Provide the (x, y) coordinate of the cell's center where the given text is located.  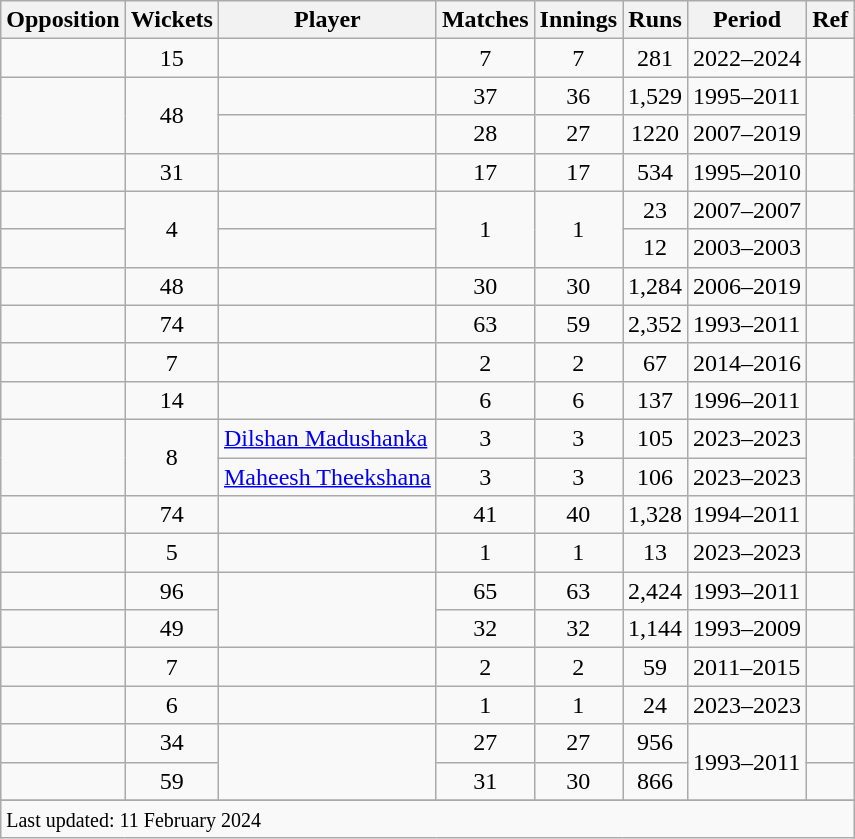
Last updated: 11 February 2024 (428, 819)
2022–2024 (748, 58)
15 (172, 58)
Period (748, 20)
Dilshan Madushanka (327, 438)
36 (578, 96)
1,328 (656, 515)
4 (172, 229)
1,144 (656, 629)
2,352 (656, 324)
866 (656, 781)
Maheesh Theekshana (327, 477)
2006–2019 (748, 286)
2003–2003 (748, 248)
1,284 (656, 286)
5 (172, 553)
1,529 (656, 96)
106 (656, 477)
2011–2015 (748, 667)
23 (656, 210)
2,424 (656, 591)
1220 (656, 134)
Wickets (172, 20)
1996–2011 (748, 400)
2007–2007 (748, 210)
37 (485, 96)
14 (172, 400)
Runs (656, 20)
67 (656, 362)
8 (172, 457)
24 (656, 705)
2014–2016 (748, 362)
12 (656, 248)
Innings (578, 20)
281 (656, 58)
1995–2011 (748, 96)
Player (327, 20)
Matches (485, 20)
1995–2010 (748, 172)
40 (578, 515)
956 (656, 743)
28 (485, 134)
2007–2019 (748, 134)
13 (656, 553)
105 (656, 438)
34 (172, 743)
1994–2011 (748, 515)
534 (656, 172)
Opposition (63, 20)
41 (485, 515)
Ref (830, 20)
49 (172, 629)
96 (172, 591)
65 (485, 591)
1993–2009 (748, 629)
137 (656, 400)
